Return (x, y) of the center of cell containing provided text 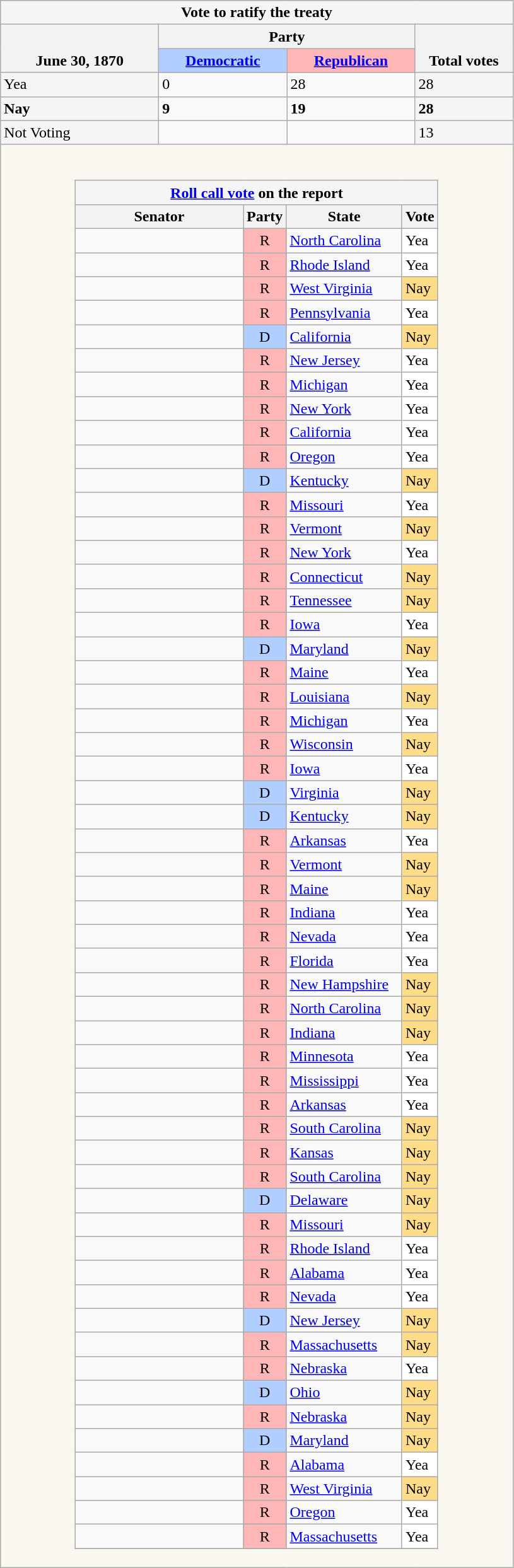
June 30, 1870 (79, 49)
Louisiana (344, 697)
State (344, 216)
Connecticut (344, 576)
Senator (159, 216)
0 (223, 84)
Roll call vote on the report (256, 192)
Mississippi (344, 1081)
Minnesota (344, 1057)
Republican (351, 61)
Democratic (223, 61)
Vote to ratify the treaty (257, 13)
Florida (344, 960)
Kansas (344, 1153)
Not Voting (79, 132)
Ohio (344, 1393)
Tennessee (344, 600)
New Hampshire (344, 984)
Total votes (464, 49)
19 (351, 108)
Wisconsin (344, 745)
Vote (420, 216)
Delaware (344, 1200)
Pennsylvania (344, 313)
9 (223, 108)
13 (464, 132)
Virginia (344, 793)
